Identify which cell holds the provided text, then report its [x, y] central coordinate. 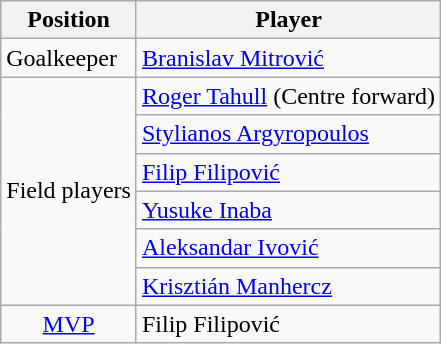
Aleksandar Ivović [288, 248]
Goalkeeper [69, 58]
Yusuke Inaba [288, 210]
MVP [69, 324]
Stylianos Argyropoulos [288, 134]
Krisztián Manhercz [288, 286]
Player [288, 20]
Position [69, 20]
Roger Tahull (Centre forward) [288, 96]
Branislav Mitrović [288, 58]
Field players [69, 191]
